Detect which cell encompasses the target text, then output its (x, y) center coordinate. 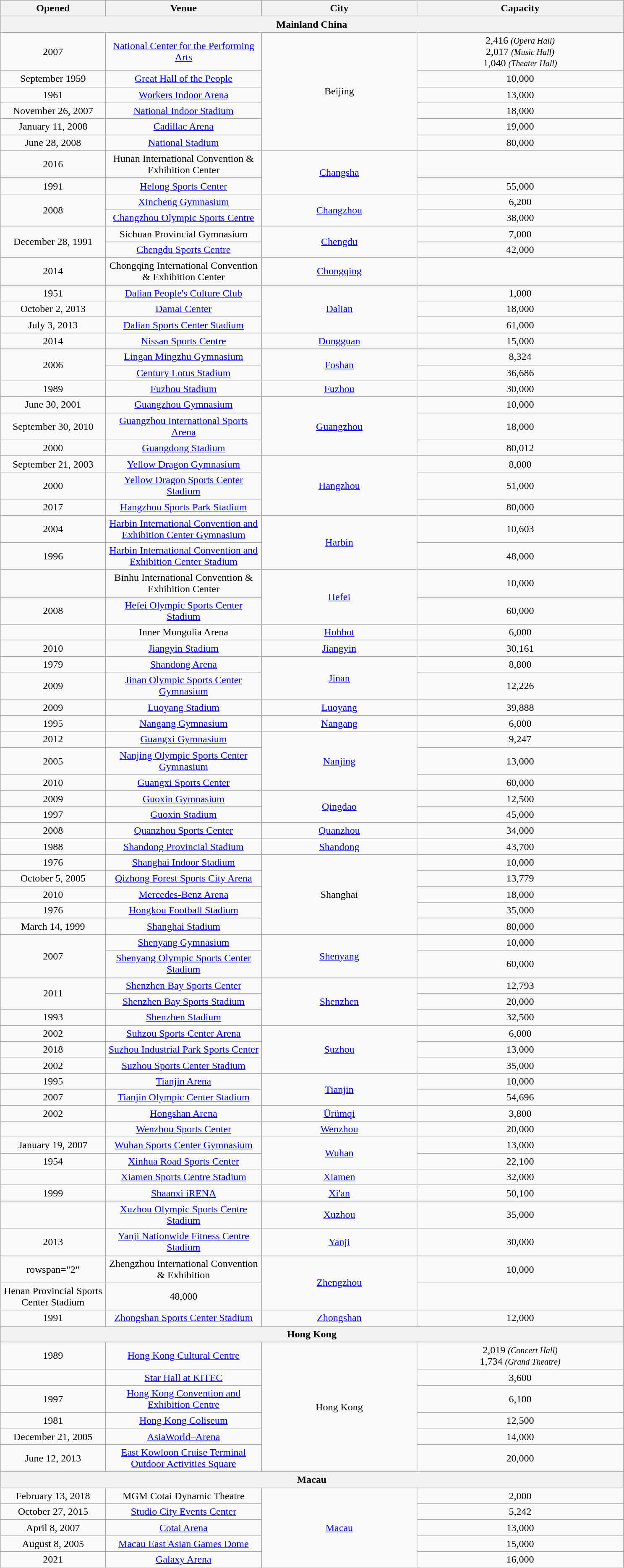
Nanjing (339, 761)
38,000 (520, 218)
September 1959 (53, 79)
2016 (53, 164)
Xiamen Sports Centre Stadium (184, 1177)
Qingdao (339, 806)
2017 (53, 507)
1961 (53, 95)
Workers Indoor Arena (184, 95)
September 21, 2003 (53, 464)
Hangzhou (339, 486)
Wenzhou (339, 1129)
1988 (53, 847)
Tianjin Arena (184, 1081)
2,416 (Opera Hall)2,017 (Music Hall)1,040 (Theater Hall) (520, 52)
Guangxi Sports Center (184, 783)
3,800 (520, 1113)
Cotai Arena (184, 1528)
City (339, 8)
Hunan International Convention & Exhibition Center (184, 164)
Harbin International Convention and Exhibition Center Gymnasium (184, 528)
Macau East Asian Games Dome (184, 1544)
Chengdu Sports Centre (184, 250)
Mainland China (312, 24)
East Kowloon Cruise Terminal Outdoor Activities Square (184, 1459)
Century Lotus Stadium (184, 373)
Guoxin Gymnasium (184, 798)
Chongqing International Convention & Exhibition Center (184, 272)
8,800 (520, 664)
Shenzhen Bay Sports Center (184, 986)
Beijing (339, 91)
Venue (184, 8)
22,100 (520, 1161)
Studio City Events Center (184, 1512)
1954 (53, 1161)
National Indoor Stadium (184, 111)
March 14, 1999 (53, 926)
Hohhot (339, 632)
13,779 (520, 879)
Chongqing (339, 272)
Shenzhen (339, 1001)
3,600 (520, 1377)
Jiangyin (339, 648)
2012 (53, 739)
Star Hall at KITEC (184, 1377)
Inner Mongolia Arena (184, 632)
2,019 (Concert Hall)1,734 (Grand Theatre) (520, 1355)
1996 (53, 556)
Zhongshan (339, 1318)
Suzhou Sports Center Stadium (184, 1065)
June 12, 2013 (53, 1459)
6,200 (520, 202)
National Stadium (184, 143)
December 28, 1991 (53, 242)
August 8, 2005 (53, 1544)
Dongguan (339, 341)
Shanghai (339, 895)
Shenzhen Bay Sports Stadium (184, 1001)
Lingan Mingzhu Gymnasium (184, 357)
32,000 (520, 1177)
9,247 (520, 739)
Xincheng Gymnasium (184, 202)
Henan Provincial Sports Center Stadium (53, 1297)
Sichuan Provincial Gymnasium (184, 234)
Guangzhou Gymnasium (184, 405)
Dalian Sports Center Stadium (184, 325)
Wuhan (339, 1153)
September 30, 2010 (53, 426)
July 3, 2013 (53, 325)
Dalian People's Culture Club (184, 293)
Jinan (339, 678)
Suzhou (339, 1049)
1979 (53, 664)
June 28, 2008 (53, 143)
Chengdu (339, 242)
16,000 (520, 1560)
Yellow Dragon Gymnasium (184, 464)
Hefei Olympic Sports Center Stadium (184, 611)
Yanji (339, 1242)
12,000 (520, 1318)
Yellow Dragon Sports Center Stadium (184, 486)
October 27, 2015 (53, 1512)
November 26, 2007 (53, 111)
Zhengzhou (339, 1283)
Jiangyin Stadium (184, 648)
Guangdong Stadium (184, 448)
Shenyang Gymnasium (184, 942)
7,000 (520, 234)
34,000 (520, 830)
Shanghai Stadium (184, 926)
2005 (53, 761)
Wuhan Sports Center Gymnasium (184, 1145)
Shenyang (339, 956)
Helong Sports Center (184, 186)
Ürümqi (339, 1113)
Xi'an (339, 1193)
1993 (53, 1017)
12,793 (520, 986)
Nangang Gymnasium (184, 723)
January 19, 2007 (53, 1145)
Changzhou (339, 210)
51,000 (520, 486)
2021 (53, 1560)
10,603 (520, 528)
36,686 (520, 373)
Guangzhou International Sports Arena (184, 426)
October 5, 2005 (53, 879)
Tianjin (339, 1089)
2006 (53, 365)
February 13, 2018 (53, 1496)
19,000 (520, 127)
Dalian (339, 309)
Suhzou Sports Center Arena (184, 1033)
32,500 (520, 1017)
54,696 (520, 1097)
Harbin International Convention and Exhibition Center Stadium (184, 556)
Suzhou Industrial Park Sports Center (184, 1049)
Guangxi Gymnasium (184, 739)
Opened (53, 8)
Binhu International Convention & Exhibition Center (184, 584)
30,161 (520, 648)
Shenyang Olympic Sports Center Stadium (184, 964)
8,000 (520, 464)
1999 (53, 1193)
Xuzhou (339, 1214)
Jinan Olympic Sports Center Gymnasium (184, 686)
61,000 (520, 325)
Hong Kong Convention and Exhibition Centre (184, 1399)
Guoxin Stadium (184, 814)
Nanjing Olympic Sports Center Gymnasium (184, 761)
1951 (53, 293)
Luoyang Stadium (184, 707)
January 11, 2008 (53, 127)
55,000 (520, 186)
Shandong (339, 847)
rowspan="2" (53, 1269)
43,700 (520, 847)
2011 (53, 993)
Hangzhou Sports Park Stadium (184, 507)
12,226 (520, 686)
2018 (53, 1049)
Hefei (339, 597)
50,100 (520, 1193)
Zhongshan Sports Center Stadium (184, 1318)
39,888 (520, 707)
Foshan (339, 365)
Xiamen (339, 1177)
April 8, 2007 (53, 1528)
Xuzhou Olympic Sports Centre Stadium (184, 1214)
Galaxy Arena (184, 1560)
Harbin (339, 542)
Shenzhen Stadium (184, 1017)
5,242 (520, 1512)
Capacity (520, 8)
Wenzhou Sports Center (184, 1129)
Hongkou Football Stadium (184, 910)
Shaanxi iRENA (184, 1193)
Cadillac Arena (184, 127)
Xinhua Road Sports Center (184, 1161)
Fuzhou (339, 389)
45,000 (520, 814)
Great Hall of the People (184, 79)
Quanzhou Sports Center (184, 830)
October 2, 2013 (53, 309)
Shandong Arena (184, 664)
Hong Kong Coliseum (184, 1420)
Yanji Nationwide Fitness Centre Stadium (184, 1242)
2,000 (520, 1496)
1,000 (520, 293)
MGM Cotai Dynamic Theatre (184, 1496)
1981 (53, 1420)
Tianjin Olympic Center Stadium (184, 1097)
Nangang (339, 723)
Guangzhou (339, 426)
Changzhou Olympic Sports Centre (184, 218)
Damai Center (184, 309)
Mercedes-Benz Arena (184, 895)
Qizhong Forest Sports City Arena (184, 879)
AsiaWorld–Arena (184, 1436)
2004 (53, 528)
June 30, 2001 (53, 405)
Nissan Sports Centre (184, 341)
December 21, 2005 (53, 1436)
Changsha (339, 172)
Fuzhou Stadium (184, 389)
2013 (53, 1242)
6,100 (520, 1399)
National Center for the Performing Arts (184, 52)
Hongshan Arena (184, 1113)
8,324 (520, 357)
42,000 (520, 250)
14,000 (520, 1436)
80,012 (520, 448)
Zhengzhou International Convention & Exhibition (184, 1269)
Hong Kong Cultural Centre (184, 1355)
Quanzhou (339, 830)
Shanghai Indoor Stadium (184, 863)
Shandong Provincial Stadium (184, 847)
Luoyang (339, 707)
